Determine the [X, Y] coordinate at the center of the cell enclosing the given text.  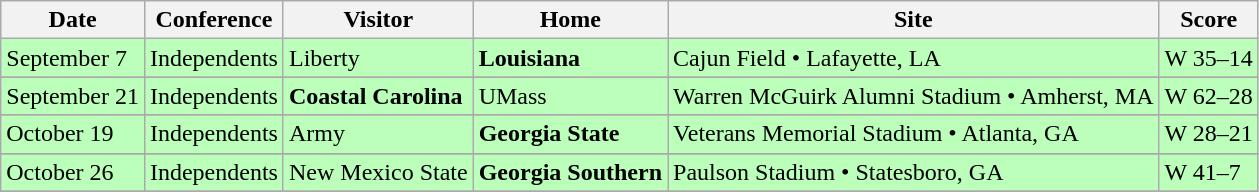
Louisiana [570, 58]
Score [1208, 20]
September 7 [73, 58]
October 19 [73, 134]
Cajun Field • Lafayette, LA [914, 58]
Liberty [378, 58]
Conference [214, 20]
Coastal Carolina [378, 96]
October 26 [73, 172]
Paulson Stadium • Statesboro, GA [914, 172]
W 41–7 [1208, 172]
UMass [570, 96]
Home [570, 20]
Warren McGuirk Alumni Stadium • Amherst, MA [914, 96]
New Mexico State [378, 172]
Georgia State [570, 134]
September 21 [73, 96]
Site [914, 20]
Date [73, 20]
Veterans Memorial Stadium • Atlanta, GA [914, 134]
Georgia Southern [570, 172]
W 28–21 [1208, 134]
W 62–28 [1208, 96]
Army [378, 134]
W 35–14 [1208, 58]
Visitor [378, 20]
